Detect which cell encompasses the target text, then output its [X, Y] center coordinate. 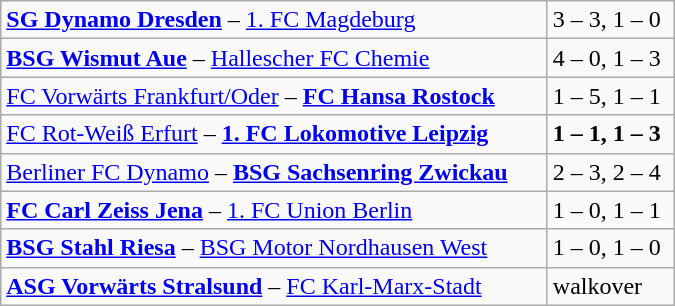
2 – 3, 2 – 4 [610, 172]
1 – 5, 1 – 1 [610, 96]
FC Carl Zeiss Jena – 1. FC Union Berlin [274, 210]
1 – 0, 1 – 0 [610, 248]
ASG Vorwärts Stralsund – FC Karl-Marx-Stadt [274, 286]
1 – 0, 1 – 1 [610, 210]
BSG Stahl Riesa – BSG Motor Nordhausen West [274, 248]
FC Rot-Weiß Erfurt – 1. FC Lokomotive Leipzig [274, 134]
1 – 1, 1 – 3 [610, 134]
4 – 0, 1 – 3 [610, 58]
SG Dynamo Dresden – 1. FC Magdeburg [274, 20]
BSG Wismut Aue – Hallescher FC Chemie [274, 58]
Berliner FC Dynamo – BSG Sachsenring Zwickau [274, 172]
walkover [610, 286]
3 – 3, 1 – 0 [610, 20]
FC Vorwärts Frankfurt/Oder – FC Hansa Rostock [274, 96]
